Determine the (X, Y) coordinate at the center of the cell enclosing the given text.  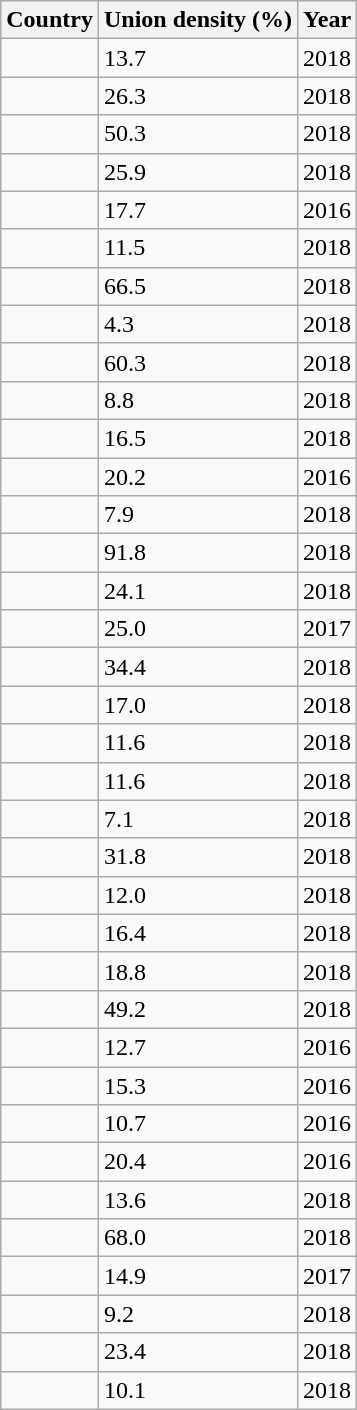
17.0 (198, 705)
50.3 (198, 134)
34.4 (198, 667)
12.0 (198, 895)
49.2 (198, 1009)
68.0 (198, 1238)
9.2 (198, 1314)
4.3 (198, 324)
25.9 (198, 172)
66.5 (198, 286)
18.8 (198, 971)
20.4 (198, 1162)
12.7 (198, 1047)
7.1 (198, 819)
Country (50, 20)
10.1 (198, 1390)
Year (328, 20)
8.8 (198, 400)
17.7 (198, 210)
Union density (%) (198, 20)
16.4 (198, 933)
7.9 (198, 515)
13.7 (198, 58)
20.2 (198, 477)
26.3 (198, 96)
25.0 (198, 629)
24.1 (198, 591)
60.3 (198, 362)
11.5 (198, 248)
15.3 (198, 1085)
13.6 (198, 1200)
10.7 (198, 1124)
23.4 (198, 1352)
16.5 (198, 438)
31.8 (198, 857)
91.8 (198, 553)
14.9 (198, 1276)
